Return the (X, Y) coordinate for the center point of the cell that contains the specified text.  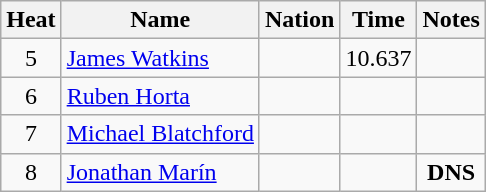
DNS (451, 172)
James Watkins (160, 58)
Heat (31, 20)
Ruben Horta (160, 96)
10.637 (378, 58)
7 (31, 134)
Jonathan Marín (160, 172)
6 (31, 96)
5 (31, 58)
Time (378, 20)
8 (31, 172)
Michael Blatchford (160, 134)
Name (160, 20)
Nation (299, 20)
Notes (451, 20)
